Pinpoint the cell where the given text exists, returning its [X, Y] midpoint coordinate. 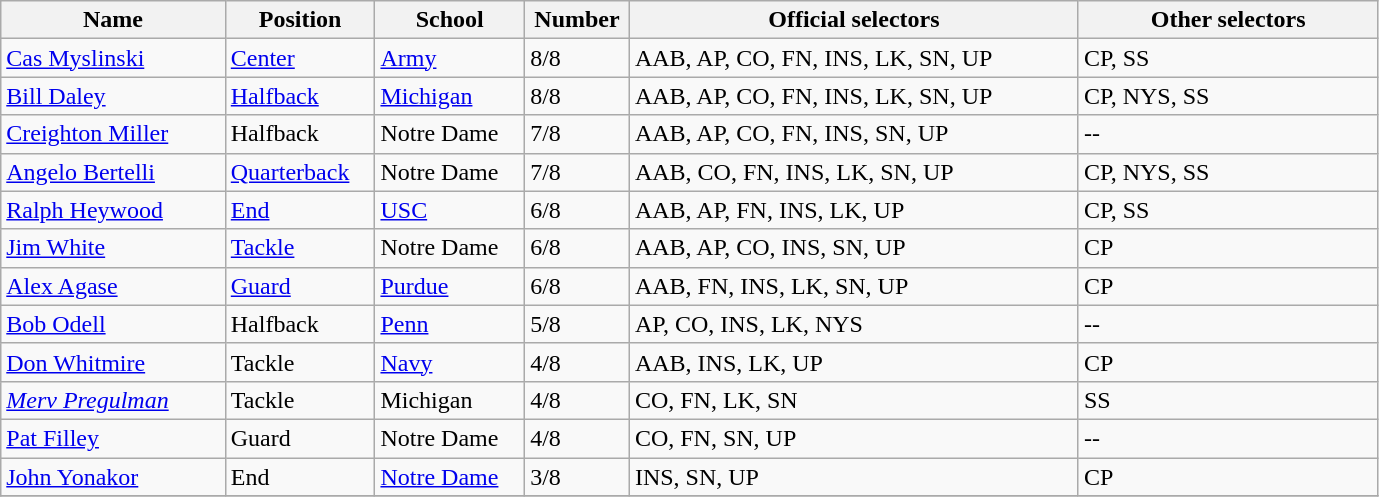
AAB, CO, FN, INS, LK, SN, UP [854, 172]
Bob Odell [114, 324]
Quarterback [300, 172]
USC [450, 210]
Center [300, 58]
John Yonakor [114, 477]
AAB, AP, CO, INS, SN, UP [854, 248]
Pat Filley [114, 438]
AAB, FN, INS, LK, SN, UP [854, 286]
Number [578, 20]
5/8 [578, 324]
AAB, AP, FN, INS, LK, UP [854, 210]
3/8 [578, 477]
Jim White [114, 248]
Bill Daley [114, 96]
CO, FN, SN, UP [854, 438]
INS, SN, UP [854, 477]
CO, FN, LK, SN [854, 400]
Official selectors [854, 20]
Navy [450, 362]
Purdue [450, 286]
Alex Agase [114, 286]
Penn [450, 324]
Name [114, 20]
Ralph Heywood [114, 210]
Cas Myslinski [114, 58]
AAB, AP, CO, FN, INS, SN, UP [854, 134]
Position [300, 20]
Don Whitmire [114, 362]
Merv Pregulman [114, 400]
AP, CO, INS, LK, NYS [854, 324]
Army [450, 58]
Other selectors [1228, 20]
SS [1228, 400]
Creighton Miller [114, 134]
School [450, 20]
AAB, INS, LK, UP [854, 362]
Angelo Bertelli [114, 172]
